For the text-containing cell, return its midpoint in (x, y) coordinate format. 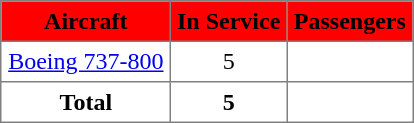
Aircraft (86, 21)
Boeing 737-800 (86, 61)
Passengers (350, 21)
Total (86, 102)
In Service (228, 21)
